Return the [x, y] coordinate for the center point of the cell that contains the specified text.  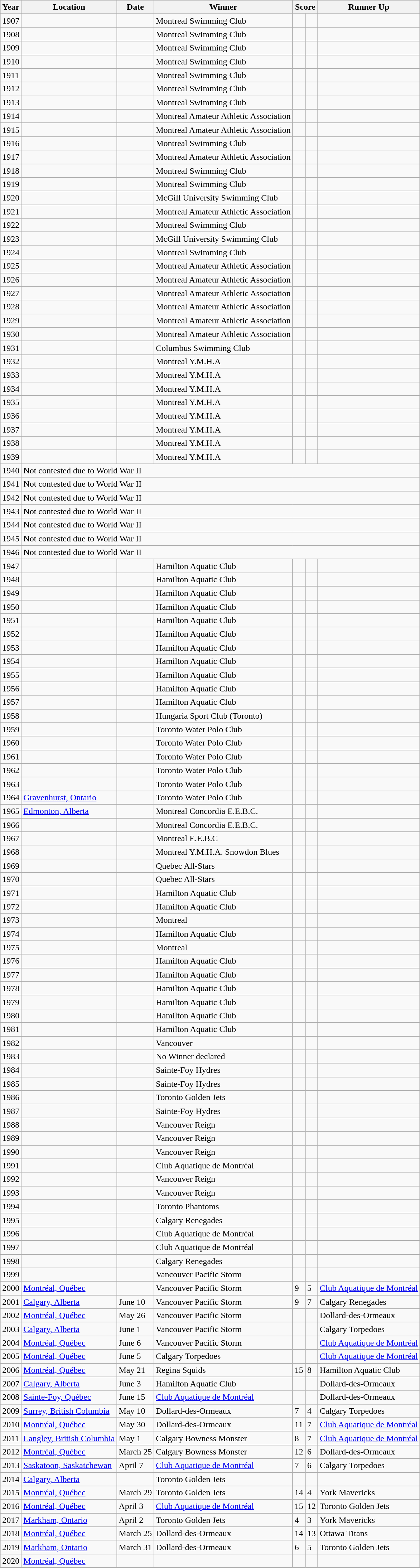
Sainte-Foy, Québec [69, 1397]
1925 [11, 266]
May 21 [135, 1370]
June 10 [135, 1302]
1916 [11, 143]
1940 [11, 471]
Columbus Swimming Club [223, 348]
April 3 [135, 1506]
2014 [11, 1479]
1968 [11, 852]
1993 [11, 1193]
2004 [11, 1343]
May 30 [135, 1424]
Runner Up [369, 7]
1948 [11, 579]
1971 [11, 893]
2003 [11, 1329]
1929 [11, 320]
1934 [11, 389]
Regina Squids [223, 1370]
Date [135, 7]
2020 [11, 1561]
1926 [11, 280]
2017 [11, 1520]
1995 [11, 1220]
Montreal E.E.B.C [223, 839]
No Winner declared [223, 1057]
1937 [11, 430]
1947 [11, 566]
1980 [11, 1015]
1935 [11, 402]
1927 [11, 293]
1975 [11, 947]
March 31 [135, 1547]
1943 [11, 511]
1933 [11, 375]
1938 [11, 443]
1918 [11, 171]
1959 [11, 729]
1953 [11, 648]
1942 [11, 498]
1960 [11, 743]
1909 [11, 48]
April 7 [135, 1465]
1955 [11, 675]
1965 [11, 811]
June 15 [135, 1397]
1913 [11, 102]
1991 [11, 1166]
April 2 [135, 1520]
1987 [11, 1111]
1972 [11, 907]
1923 [11, 239]
1956 [11, 689]
Gravenhurst, Ontario [69, 797]
1988 [11, 1125]
May 10 [135, 1411]
1958 [11, 716]
2007 [11, 1384]
1996 [11, 1234]
Score [305, 7]
1932 [11, 361]
1999 [11, 1275]
1907 [11, 21]
1931 [11, 348]
May 1 [135, 1438]
1936 [11, 416]
1974 [11, 934]
1910 [11, 62]
2002 [11, 1316]
1969 [11, 866]
1912 [11, 89]
1952 [11, 634]
1981 [11, 1029]
1964 [11, 797]
1914 [11, 116]
1979 [11, 1002]
Winner [223, 7]
March 29 [135, 1493]
2005 [11, 1356]
1994 [11, 1206]
Ottawa Titans [369, 1534]
1939 [11, 457]
June 1 [135, 1329]
3 [312, 1520]
2012 [11, 1452]
1989 [11, 1138]
1962 [11, 770]
1961 [11, 757]
1984 [11, 1070]
11 [299, 1424]
13 [312, 1534]
1977 [11, 975]
2019 [11, 1547]
1998 [11, 1261]
1966 [11, 825]
1978 [11, 988]
1985 [11, 1084]
2000 [11, 1288]
2006 [11, 1370]
1963 [11, 784]
1990 [11, 1152]
1951 [11, 621]
1992 [11, 1179]
Hungaria Sport Club (Toronto) [223, 716]
1970 [11, 879]
2018 [11, 1534]
1997 [11, 1247]
2001 [11, 1302]
2009 [11, 1411]
1957 [11, 702]
Edmonton, Alberta [69, 811]
1941 [11, 484]
1911 [11, 75]
1982 [11, 1043]
1915 [11, 130]
1983 [11, 1057]
2013 [11, 1465]
1917 [11, 157]
Vancouver [223, 1043]
2010 [11, 1424]
1908 [11, 34]
2016 [11, 1506]
1986 [11, 1097]
Saskatoon, Saskatchewan [69, 1465]
Surrey, British Columbia [69, 1411]
1920 [11, 198]
1949 [11, 593]
1922 [11, 225]
1945 [11, 539]
1928 [11, 307]
May 26 [135, 1316]
June 6 [135, 1343]
1944 [11, 525]
Montreal Y.M.H.A. Snowdon Blues [223, 852]
Toronto Phantoms [223, 1206]
1950 [11, 607]
1924 [11, 252]
1919 [11, 184]
1954 [11, 661]
1973 [11, 920]
2008 [11, 1397]
2011 [11, 1438]
June 3 [135, 1384]
1921 [11, 212]
2015 [11, 1493]
1946 [11, 552]
1967 [11, 839]
1976 [11, 961]
Langley, British Columbia [69, 1438]
Year [11, 7]
1930 [11, 334]
June 5 [135, 1356]
Location [69, 7]
